Search for the cell housing the specified text and yield its [x, y] center coordinate. 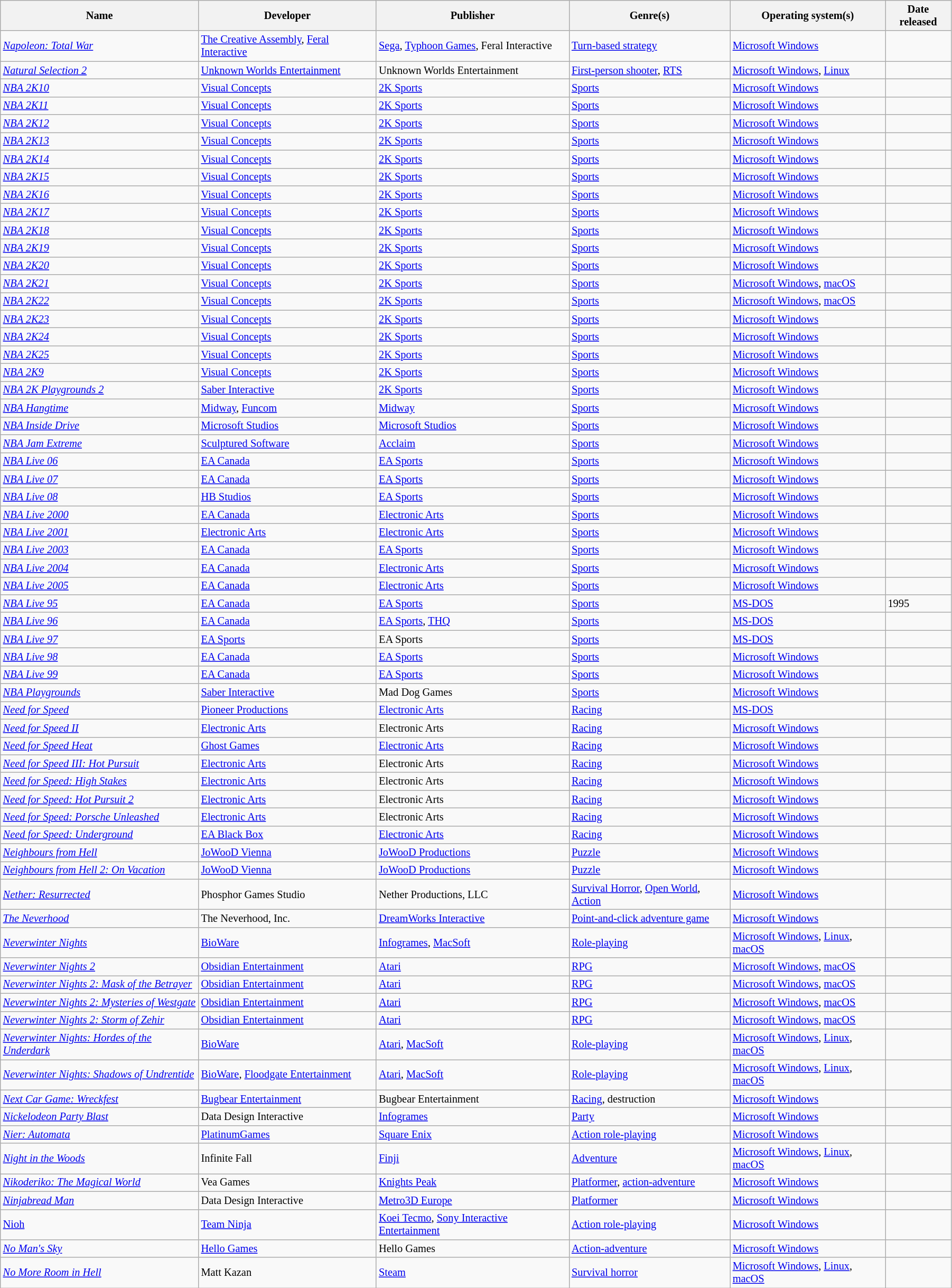
NBA 2K14 [99, 159]
Need for Speed: Underground [99, 835]
Action-adventure [650, 1248]
Party [650, 1116]
The Neverhood, Inc. [287, 919]
NBA 2K23 [99, 319]
Pioneer Productions [287, 710]
Natural Selection 2 [99, 70]
NBA 2K22 [99, 301]
Need for Speed: High Stakes [99, 781]
Nier: Automata [99, 1134]
Nether: Resurrected [99, 894]
Racing, destruction [650, 1099]
NBA Live 99 [99, 675]
Midway, Funcom [287, 408]
NBA Live 06 [99, 461]
Nickelodeon Party Blast [99, 1116]
NBA Inside Drive [99, 426]
First-person shooter, RTS [650, 70]
Neverwinter Nights [99, 942]
NBA Live 98 [99, 657]
NBA 2K19 [99, 248]
Platformer, action-adventure [650, 1182]
DreamWorks Interactive [472, 919]
Need for Speed: Hot Pursuit 2 [99, 799]
Vea Games [287, 1182]
Neverwinter Nights 2: Storm of Zehir [99, 1020]
Sculptured Software [287, 443]
Koei Tecmo, Sony Interactive Entertainment [472, 1225]
NBA 2K12 [99, 124]
Neverwinter Nights: Hordes of the Underdark [99, 1044]
NBA Live 2005 [99, 586]
NBA Playgrounds [99, 693]
NBA Live 96 [99, 621]
Developer [287, 15]
Survival horror [650, 1273]
NBA Live 2001 [99, 533]
NBA 2K13 [99, 141]
Neverwinter Nights: Shadows of Undrentide [99, 1075]
Nikoderiko: The Magical World [99, 1182]
Sega, Typhoon Games, Feral Interactive [472, 46]
No More Room in Hell [99, 1273]
Nioh [99, 1225]
Acclaim [472, 443]
Operating system(s) [808, 15]
NBA Live 95 [99, 603]
The Neverhood [99, 919]
EA Black Box [287, 835]
Neighbours from Hell [99, 853]
The Creative Assembly, Feral Interactive [287, 46]
1995 [918, 603]
NBA 2K Playgrounds 2 [99, 390]
Infogrames, MacSoft [472, 942]
NBA Hangtime [99, 408]
Square Enix [472, 1134]
NBA 2K17 [99, 212]
Midway [472, 408]
NBA Jam Extreme [99, 443]
NBA Live 2003 [99, 550]
Napoleon: Total War [99, 46]
Neighbours from Hell 2: On Vacation [99, 870]
Point-and-click adventure game [650, 919]
Name [99, 15]
EA Sports, THQ [472, 621]
BioWare, Floodgate Entertainment [287, 1075]
Genre(s) [650, 15]
Date released [918, 15]
NBA 2K9 [99, 372]
Infogrames [472, 1116]
Turn-based strategy [650, 46]
Neverwinter Nights 2: Mysteries of Westgate [99, 1002]
NBA 2K20 [99, 266]
Need for Speed: Porsche Unleashed [99, 817]
Finji [472, 1159]
Neverwinter Nights 2: Mask of the Betrayer [99, 984]
NBA Live 2000 [99, 515]
NBA 2K11 [99, 106]
PlatinumGames [287, 1134]
NBA Live 08 [99, 497]
Infinite Fall [287, 1159]
Steam [472, 1273]
Ghost Games [287, 746]
Mad Dog Games [472, 693]
NBA 2K24 [99, 337]
Adventure [650, 1159]
Metro3D Europe [472, 1200]
NBA 2K16 [99, 194]
Next Car Game: Wreckfest [99, 1099]
Platformer [650, 1200]
Matt Kazan [287, 1273]
NBA Live 07 [99, 479]
NBA 2K25 [99, 354]
NBA 2K18 [99, 230]
Need for Speed [99, 710]
Microsoft Windows, Linux [808, 70]
NBA Live 2004 [99, 568]
NBA Live 97 [99, 639]
Nether Productions, LLC [472, 894]
Ninjabread Man [99, 1200]
NBA 2K21 [99, 284]
HB Studios [287, 497]
Knights Peak [472, 1182]
NBA 2K15 [99, 177]
Need for Speed Heat [99, 746]
Publisher [472, 15]
Survival Horror, Open World, Action [650, 894]
Need for Speed III: Hot Pursuit [99, 763]
Night in the Woods [99, 1159]
Team Ninja [287, 1225]
Phosphor Games Studio [287, 894]
NBA 2K10 [99, 88]
No Man's Sky [99, 1248]
Need for Speed II [99, 728]
Neverwinter Nights 2 [99, 967]
